Pinpoint the cell where the given text exists, returning its (x, y) midpoint coordinate. 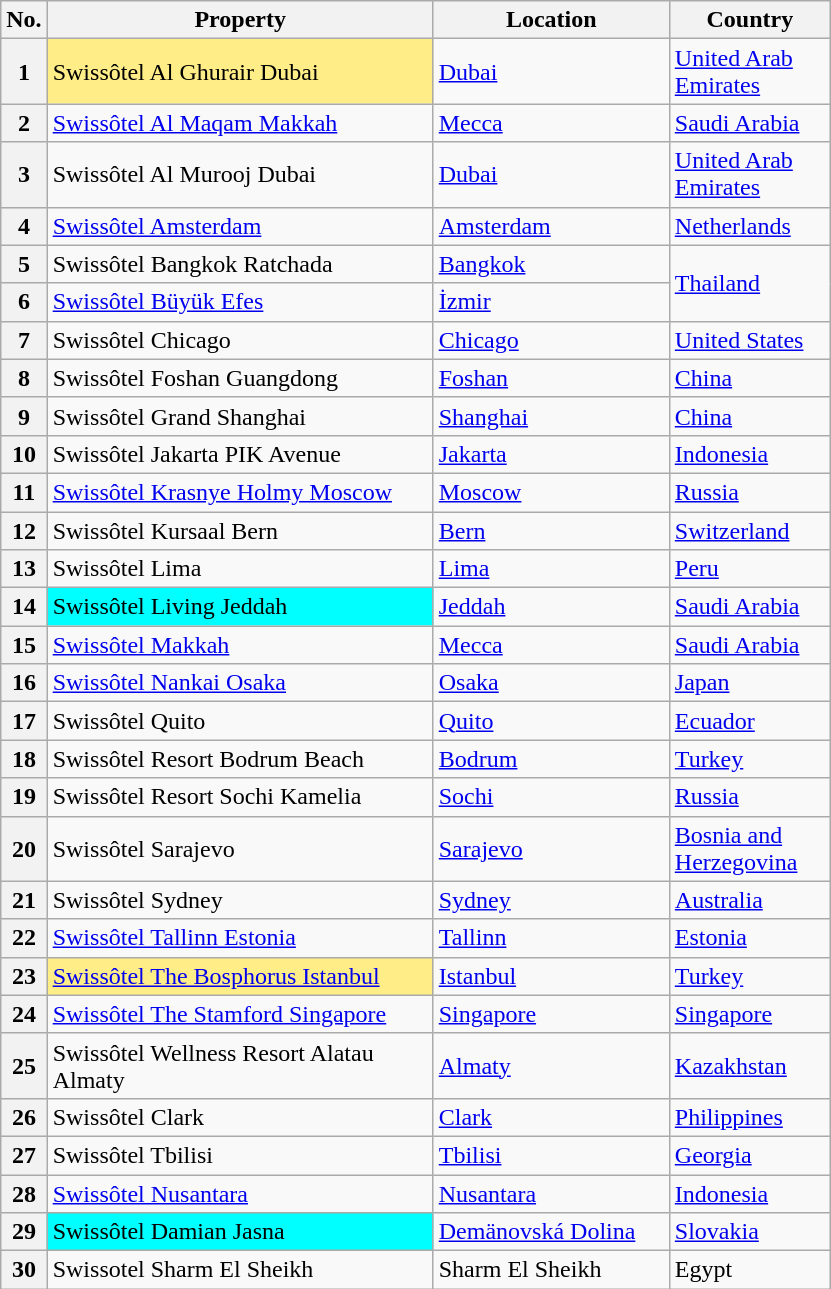
Swissôtel Nusantara (240, 1193)
4 (24, 226)
29 (24, 1232)
5 (24, 264)
Bern (551, 531)
Ecuador (750, 721)
Sydney (551, 900)
Swissôtel Jakarta PIK Avenue (240, 454)
Australia (750, 900)
Swissôtel Büyük Efes (240, 302)
24 (24, 1014)
17 (24, 721)
Swissôtel Living Jeddah (240, 607)
28 (24, 1193)
15 (24, 645)
6 (24, 302)
Swissôtel Resort Sochi Kamelia (240, 797)
3 (24, 174)
Bangkok (551, 264)
Osaka (551, 683)
Foshan (551, 378)
10 (24, 454)
Swissôtel Sydney (240, 900)
Swissôtel Makkah (240, 645)
Bosnia and Herzegovina (750, 848)
Sharm El Sheikh (551, 1270)
22 (24, 938)
21 (24, 900)
Swissôtel Clark (240, 1117)
Swissôtel Resort Bodrum Beach (240, 759)
Egypt (750, 1270)
Swissôtel Grand Shanghai (240, 416)
Swissôtel Al Maqam Makkah (240, 123)
9 (24, 416)
Swissôtel Wellness Resort Alatau Almaty (240, 1066)
Swissôtel Quito (240, 721)
Moscow (551, 492)
Thailand (750, 283)
20 (24, 848)
Tallinn (551, 938)
Swissôtel Bangkok Ratchada (240, 264)
Sarajevo (551, 848)
Bodrum (551, 759)
1 (24, 72)
8 (24, 378)
Istanbul (551, 976)
Amsterdam (551, 226)
Nusantara (551, 1193)
Georgia (750, 1155)
Swissôtel The Bosphorus Istanbul (240, 976)
Swissôtel Al Murooj Dubai (240, 174)
Swissôtel Krasnye Holmy Moscow (240, 492)
Swissôtel Kursaal Bern (240, 531)
Almaty (551, 1066)
Japan (750, 683)
Jeddah (551, 607)
12 (24, 531)
Switzerland (750, 531)
Swissôtel Tallinn Estonia (240, 938)
Swissôtel Tbilisi (240, 1155)
Chicago (551, 340)
27 (24, 1155)
26 (24, 1117)
Swissotel Sharm El Sheikh (240, 1270)
Jakarta (551, 454)
No. (24, 20)
Property (240, 20)
19 (24, 797)
Swissôtel Chicago (240, 340)
Shanghai (551, 416)
İzmir (551, 302)
25 (24, 1066)
Swissôtel Nankai Osaka (240, 683)
Demänovská Dolina (551, 1232)
Netherlands (750, 226)
Slovakia (750, 1232)
Tbilisi (551, 1155)
Swissôtel Foshan Guangdong (240, 378)
13 (24, 569)
2 (24, 123)
Peru (750, 569)
Swissôtel Al Ghurair Dubai (240, 72)
United States (750, 340)
Location (551, 20)
Swissôtel Sarajevo (240, 848)
Swissôtel Amsterdam (240, 226)
11 (24, 492)
Kazakhstan (750, 1066)
30 (24, 1270)
Swissôtel Damian Jasna (240, 1232)
Lima (551, 569)
Country (750, 20)
7 (24, 340)
Philippines (750, 1117)
Estonia (750, 938)
Clark (551, 1117)
16 (24, 683)
Swissôtel Lima (240, 569)
Swissôtel The Stamford Singapore (240, 1014)
18 (24, 759)
Sochi (551, 797)
23 (24, 976)
Quito (551, 721)
14 (24, 607)
